Locate the cell with the specified text and output its [x, y] center coordinate. 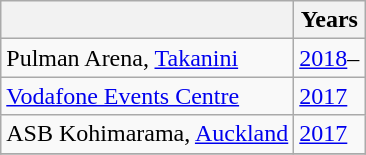
Vodafone Events Centre [148, 96]
ASB Kohimarama, Auckland [148, 134]
Pulman Arena, Takanini [148, 58]
Years [330, 20]
2018– [330, 58]
